Scan for the cell matching the given text and deliver its (x, y) coordinate at center. 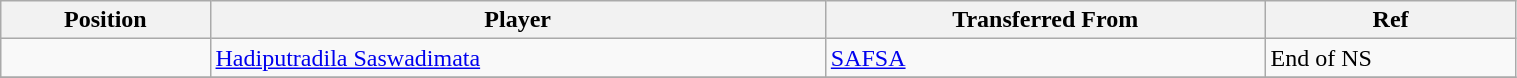
Transferred From (1045, 20)
Ref (1390, 20)
Player (518, 20)
Position (106, 20)
Hadiputradila Saswadimata (518, 58)
SAFSA (1045, 58)
End of NS (1390, 58)
